Provide the [x, y] coordinate of the cell's center where the given text is located.  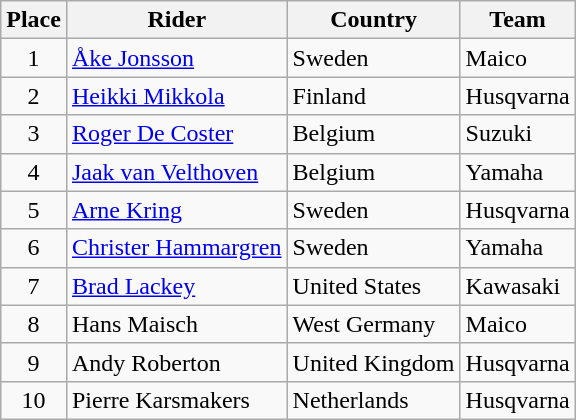
Country [374, 20]
Suzuki [518, 134]
United States [374, 286]
5 [34, 210]
Hans Maisch [176, 324]
6 [34, 248]
Brad Lackey [176, 286]
4 [34, 172]
Jaak van Velthoven [176, 172]
Place [34, 20]
9 [34, 362]
Åke Jonsson [176, 58]
Rider [176, 20]
Kawasaki [518, 286]
Heikki Mikkola [176, 96]
Pierre Karsmakers [176, 400]
2 [34, 96]
8 [34, 324]
10 [34, 400]
Roger De Coster [176, 134]
3 [34, 134]
Andy Roberton [176, 362]
West Germany [374, 324]
Finland [374, 96]
Arne Kring [176, 210]
United Kingdom [374, 362]
1 [34, 58]
Christer Hammargren [176, 248]
Netherlands [374, 400]
7 [34, 286]
Team [518, 20]
